From the cell containing the given text, extract its center point as [x, y] coordinate. 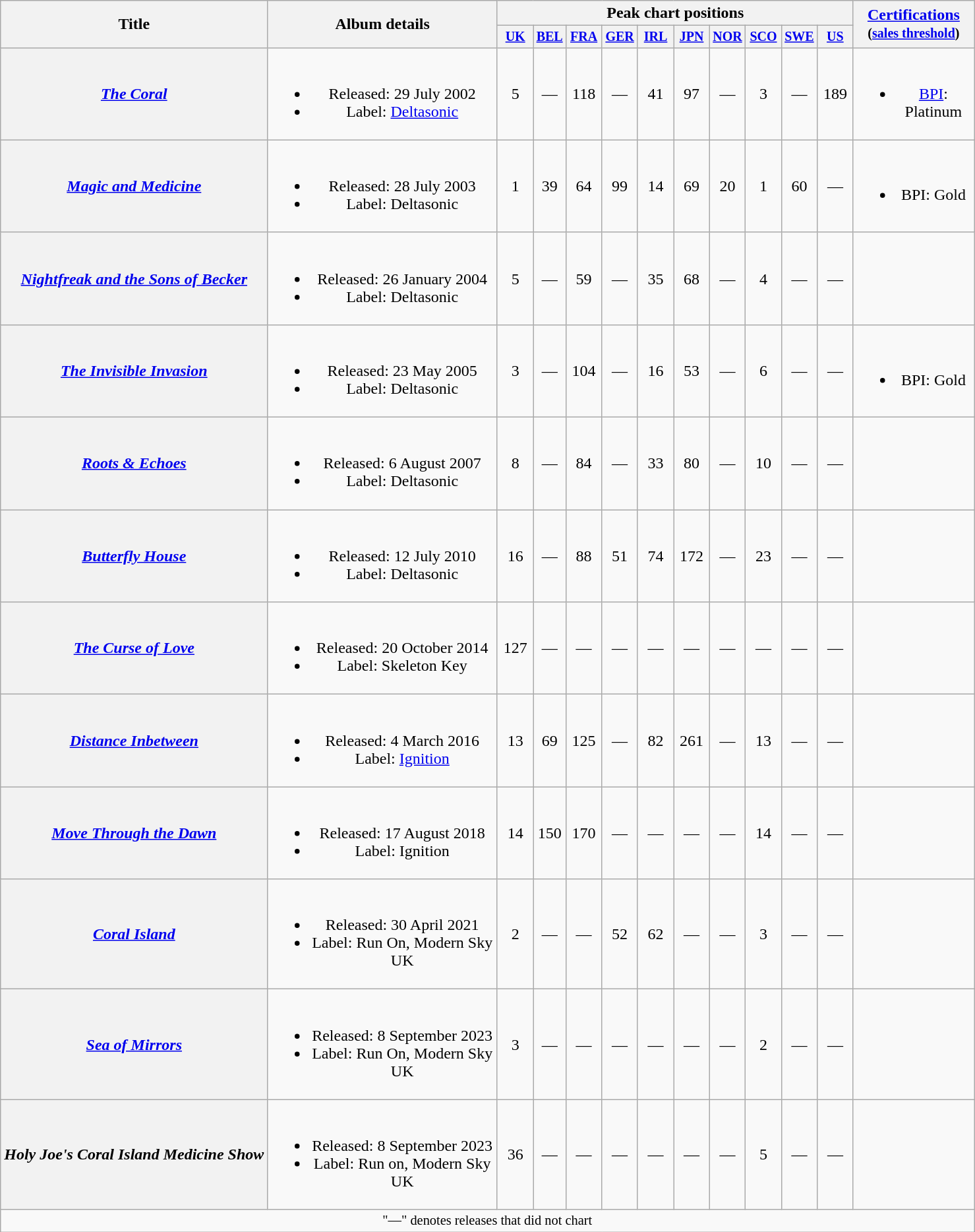
Distance Inbetween [134, 741]
39 [550, 186]
Coral Island [134, 934]
41 [655, 94]
20 [727, 186]
Album details [382, 24]
10 [763, 464]
Released: 28 July 2003Label: Deltasonic [382, 186]
189 [835, 94]
4 [763, 278]
SCO [763, 37]
33 [655, 464]
51 [620, 556]
88 [583, 556]
US [835, 37]
74 [655, 556]
Butterfly House [134, 556]
6 [763, 371]
Released: 23 May 2005Label: Deltasonic [382, 371]
Released: 8 September 2023Label: Run on, Modern Sky UK [382, 1154]
Title [134, 24]
Released: 4 March 2016Label: Ignition [382, 741]
118 [583, 94]
Certifications(sales threshold) [914, 24]
97 [692, 94]
BEL [550, 37]
84 [583, 464]
Released: 30 April 2021Label: Run On, Modern Sky UK [382, 934]
68 [692, 278]
35 [655, 278]
36 [515, 1154]
Roots & Echoes [134, 464]
Released: 17 August 2018Label: Ignition [382, 833]
170 [583, 833]
Nightfreak and the Sons of Becker [134, 278]
8 [515, 464]
Sea of Mirrors [134, 1045]
172 [692, 556]
59 [583, 278]
261 [692, 741]
IRL [655, 37]
Peak chart positions [675, 13]
Move Through the Dawn [134, 833]
Released: 8 September 2023Label: Run On, Modern Sky UK [382, 1045]
Released: 20 October 2014Label: Skeleton Key [382, 648]
SWE [799, 37]
The Curse of Love [134, 648]
Released: 6 August 2007Label: Deltasonic [382, 464]
Released: 12 July 2010Label: Deltasonic [382, 556]
NOR [727, 37]
80 [692, 464]
64 [583, 186]
GER [620, 37]
99 [620, 186]
Holy Joe's Coral Island Medicine Show [134, 1154]
60 [799, 186]
The Coral [134, 94]
125 [583, 741]
Magic and Medicine [134, 186]
104 [583, 371]
FRA [583, 37]
127 [515, 648]
UK [515, 37]
150 [550, 833]
BPI: Platinum [914, 94]
53 [692, 371]
23 [763, 556]
52 [620, 934]
62 [655, 934]
82 [655, 741]
JPN [692, 37]
"—" denotes releases that did not chart [488, 1221]
Released: 29 July 2002Label: Deltasonic [382, 94]
Released: 26 January 2004Label: Deltasonic [382, 278]
The Invisible Invasion [134, 371]
